Scan for the cell matching the given text and deliver its (X, Y) coordinate at center. 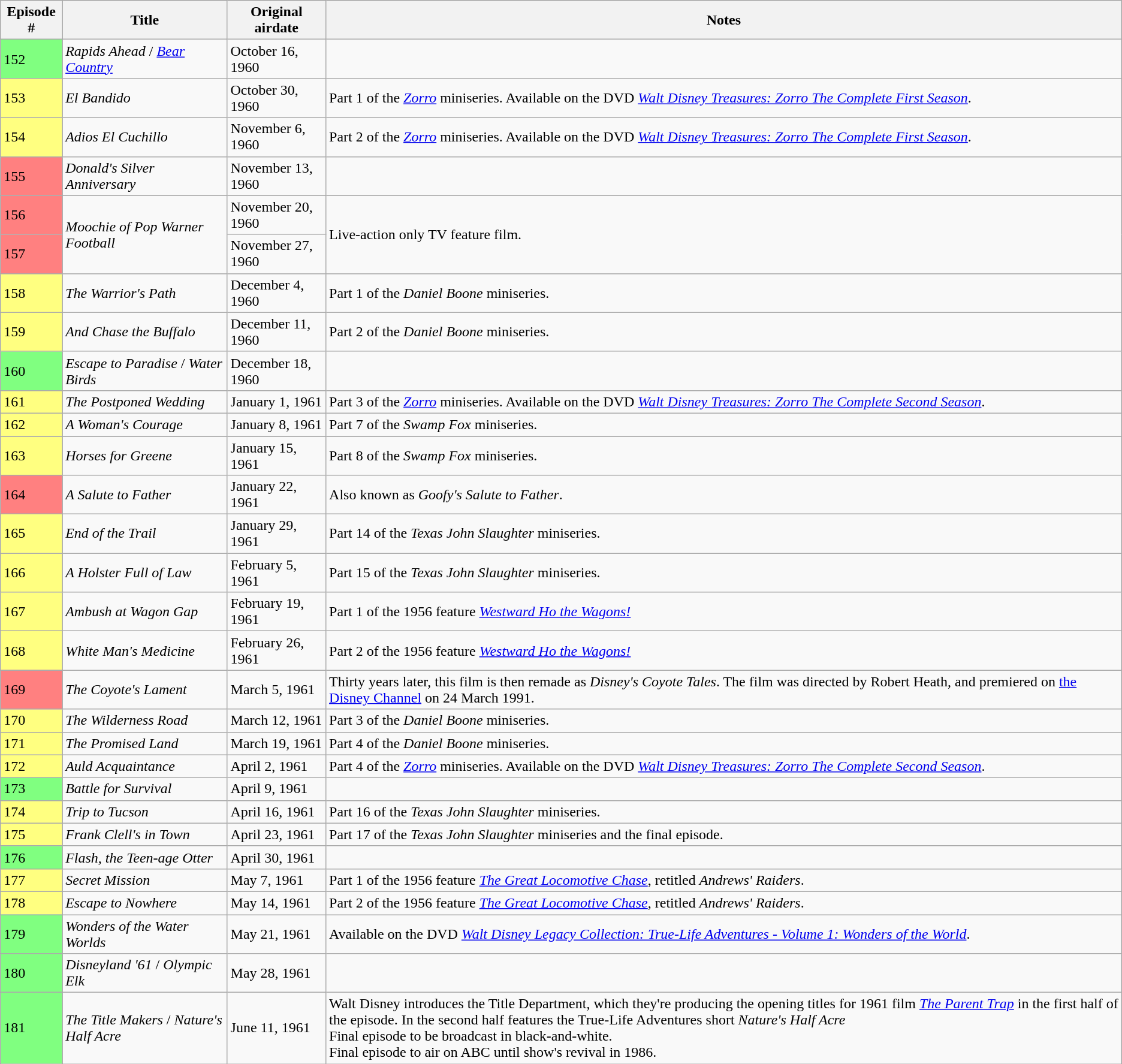
The Promised Land (145, 743)
Episode # (31, 20)
Rapids Ahead / Bear Country (145, 59)
October 16, 1960 (277, 59)
November 13, 1960 (277, 176)
January 22, 1961 (277, 495)
El Bandido (145, 98)
168 (31, 651)
181 (31, 1029)
157 (31, 254)
Part 16 of the Texas John Slaughter miniseries. (724, 812)
159 (31, 332)
Secret Mission (145, 880)
November 6, 1960 (277, 137)
Frank Clell's in Town (145, 834)
March 5, 1961 (277, 689)
165 (31, 533)
November 20, 1960 (277, 215)
May 7, 1961 (277, 880)
April 30, 1961 (277, 857)
May 28, 1961 (277, 973)
The Postponed Wedding (145, 402)
158 (31, 293)
May 14, 1961 (277, 903)
175 (31, 834)
Ambush at Wagon Gap (145, 611)
Horses for Greene (145, 456)
Live-action only TV feature film. (724, 234)
April 9, 1961 (277, 789)
164 (31, 495)
Original airdate (277, 20)
174 (31, 812)
Part 3 of the Daniel Boone miniseries. (724, 721)
February 5, 1961 (277, 573)
May 21, 1961 (277, 934)
152 (31, 59)
April 16, 1961 (277, 812)
155 (31, 176)
White Man's Medicine (145, 651)
Part 15 of the Texas John Slaughter miniseries. (724, 573)
Part 7 of the Swamp Fox miniseries. (724, 424)
December 4, 1960 (277, 293)
Part 2 of the Zorro miniseries. Available on the DVD Walt Disney Treasures: Zorro The Complete First Season. (724, 137)
Escape to Nowhere (145, 903)
Also known as Goofy's Salute to Father. (724, 495)
December 18, 1960 (277, 370)
Part 1 of the 1956 feature Westward Ho the Wagons! (724, 611)
171 (31, 743)
The Warrior's Path (145, 293)
The Title Makers / Nature's Half Acre (145, 1029)
180 (31, 973)
A Salute to Father (145, 495)
Escape to Paradise / Water Birds (145, 370)
Part 2 of the 1956 feature The Great Locomotive Chase, retitled Andrews' Raiders. (724, 903)
156 (31, 215)
April 2, 1961 (277, 766)
172 (31, 766)
173 (31, 789)
Part 4 of the Zorro miniseries. Available on the DVD Walt Disney Treasures: Zorro The Complete Second Season. (724, 766)
166 (31, 573)
June 11, 1961 (277, 1029)
January 1, 1961 (277, 402)
January 8, 1961 (277, 424)
Disneyland '61 / Olympic Elk (145, 973)
163 (31, 456)
179 (31, 934)
Part 8 of the Swamp Fox miniseries. (724, 456)
176 (31, 857)
161 (31, 402)
170 (31, 721)
Adios El Cuchillo (145, 137)
178 (31, 903)
167 (31, 611)
January 15, 1961 (277, 456)
Part 2 of the 1956 feature Westward Ho the Wagons! (724, 651)
Flash, the Teen-age Otter (145, 857)
And Chase the Buffalo (145, 332)
Part 17 of the Texas John Slaughter miniseries and the final episode. (724, 834)
169 (31, 689)
Auld Acquaintance (145, 766)
February 19, 1961 (277, 611)
December 11, 1960 (277, 332)
Notes (724, 20)
A Holster Full of Law (145, 573)
Part 4 of the Daniel Boone miniseries. (724, 743)
The Wilderness Road (145, 721)
162 (31, 424)
The Coyote's Lament (145, 689)
Part 1 of the 1956 feature The Great Locomotive Chase, retitled Andrews' Raiders. (724, 880)
Battle for Survival (145, 789)
March 19, 1961 (277, 743)
End of the Trail (145, 533)
Wonders of the Water Worlds (145, 934)
Part 1 of the Zorro miniseries. Available on the DVD Walt Disney Treasures: Zorro The Complete First Season. (724, 98)
Trip to Tucson (145, 812)
A Woman's Courage (145, 424)
April 23, 1961 (277, 834)
Available on the DVD Walt Disney Legacy Collection: True-Life Adventures - Volume 1: Wonders of the World. (724, 934)
160 (31, 370)
Part 1 of the Daniel Boone miniseries. (724, 293)
Part 3 of the Zorro miniseries. Available on the DVD Walt Disney Treasures: Zorro The Complete Second Season. (724, 402)
November 27, 1960 (277, 254)
Title (145, 20)
Part 2 of the Daniel Boone miniseries. (724, 332)
153 (31, 98)
Part 14 of the Texas John Slaughter miniseries. (724, 533)
177 (31, 880)
Donald's Silver Anniversary (145, 176)
October 30, 1960 (277, 98)
Moochie of Pop Warner Football (145, 234)
March 12, 1961 (277, 721)
February 26, 1961 (277, 651)
154 (31, 137)
January 29, 1961 (277, 533)
